Locate the cell with the specified text and output its (X, Y) center coordinate. 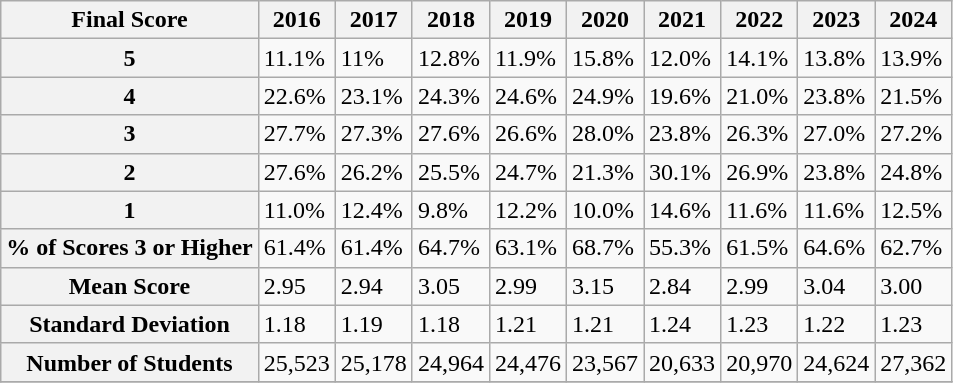
1.24 (682, 324)
24,476 (528, 362)
15.8% (604, 58)
2020 (604, 20)
27.2% (914, 134)
22.6% (296, 96)
13.8% (836, 58)
21.0% (760, 96)
3.05 (450, 286)
11.0% (296, 210)
26.6% (528, 134)
24.3% (450, 96)
27.7% (296, 134)
12.5% (914, 210)
2024 (914, 20)
9.8% (450, 210)
12.4% (374, 210)
27.3% (374, 134)
3.15 (604, 286)
19.6% (682, 96)
Number of Students (130, 362)
64.6% (836, 248)
2 (130, 172)
12.0% (682, 58)
20,633 (682, 362)
14.6% (682, 210)
12.8% (450, 58)
28.0% (604, 134)
24.7% (528, 172)
2.84 (682, 286)
27,362 (914, 362)
26.3% (760, 134)
5 (130, 58)
68.7% (604, 248)
2021 (682, 20)
13.9% (914, 58)
Final Score (130, 20)
Mean Score (130, 286)
2.95 (296, 286)
2016 (296, 20)
11% (374, 58)
23,567 (604, 362)
2018 (450, 20)
3 (130, 134)
23.1% (374, 96)
1.19 (374, 324)
2.94 (374, 286)
62.7% (914, 248)
26.9% (760, 172)
3.04 (836, 286)
11.9% (528, 58)
24.8% (914, 172)
11.1% (296, 58)
64.7% (450, 248)
25,178 (374, 362)
25,523 (296, 362)
24.6% (528, 96)
24,964 (450, 362)
61.5% (760, 248)
26.2% (374, 172)
20,970 (760, 362)
21.3% (604, 172)
25.5% (450, 172)
% of Scores 3 or Higher (130, 248)
1.22 (836, 324)
55.3% (682, 248)
Standard Deviation (130, 324)
1 (130, 210)
2019 (528, 20)
4 (130, 96)
12.2% (528, 210)
2022 (760, 20)
24.9% (604, 96)
2023 (836, 20)
3.00 (914, 286)
21.5% (914, 96)
10.0% (604, 210)
27.0% (836, 134)
63.1% (528, 248)
2017 (374, 20)
30.1% (682, 172)
24,624 (836, 362)
14.1% (760, 58)
